Scan for the cell matching the given text and deliver its [x, y] coordinate at center. 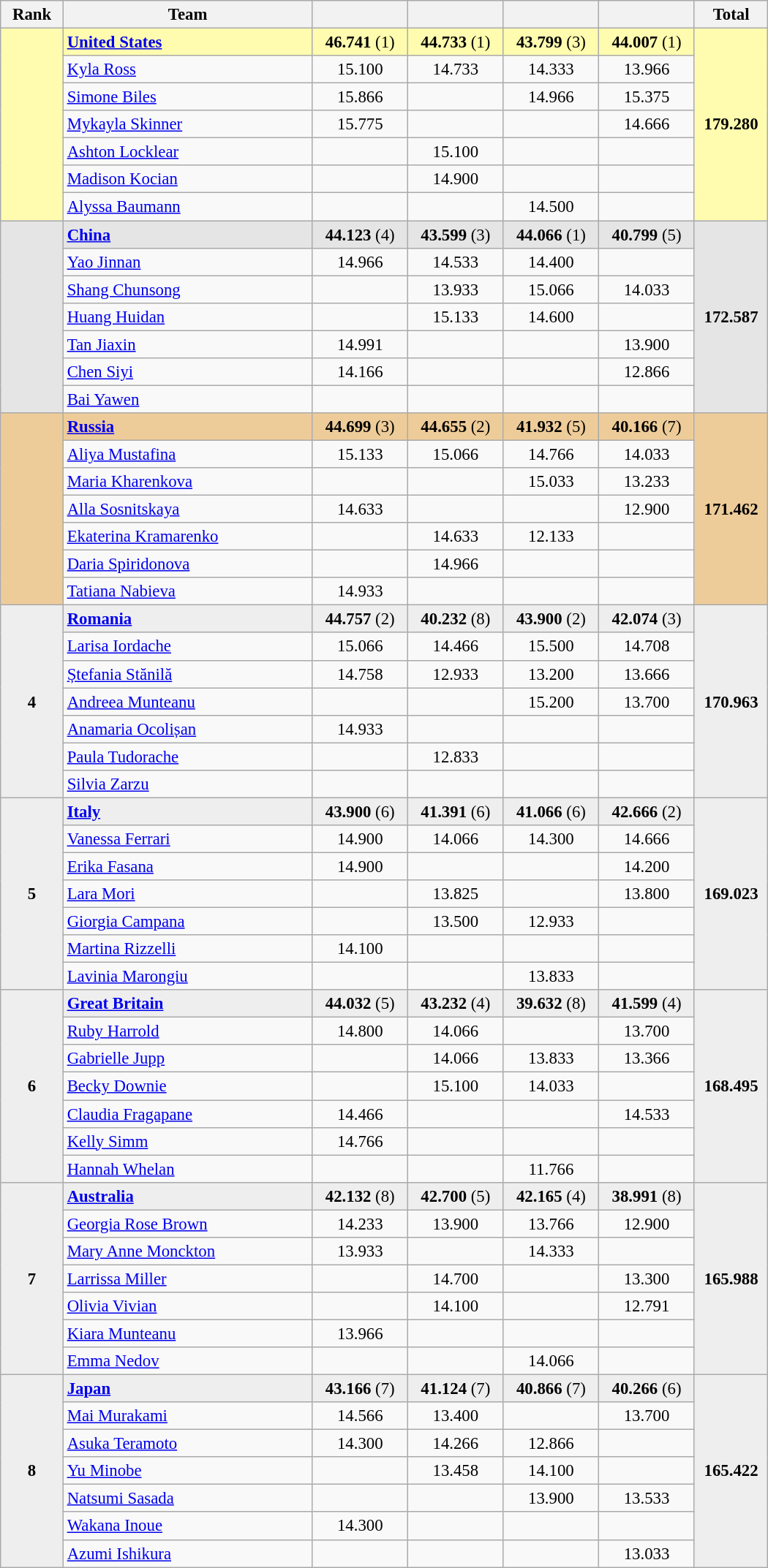
8 [32, 1471]
42.165 (4) [551, 1196]
169.023 [731, 893]
40.232 (8) [456, 619]
12.833 [456, 757]
43.232 (4) [456, 1004]
Yao Jinnan [187, 262]
Wakana Inoue [187, 1526]
13.366 [647, 1059]
168.495 [731, 1086]
Madison Kocian [187, 179]
Lara Mori [187, 894]
41.932 (5) [551, 427]
Australia [187, 1196]
Tatiana Nabieva [187, 591]
5 [32, 893]
Becky Downie [187, 1086]
Silvia Zarzu [187, 784]
Maria Kharenkova [187, 482]
15.033 [551, 482]
43.166 (7) [360, 1389]
13.766 [551, 1224]
Kyla Ross [187, 69]
Ekaterina Kramarenko [187, 537]
13.300 [647, 1279]
11.766 [551, 1169]
14.566 [360, 1416]
13.233 [647, 482]
Vanessa Ferrari [187, 839]
Martina Rizzelli [187, 949]
Ashton Locklear [187, 152]
Georgia Rose Brown [187, 1224]
Paula Tudorache [187, 757]
172.587 [731, 317]
46.741 (1) [360, 42]
165.988 [731, 1278]
179.280 [731, 124]
Hannah Whelan [187, 1169]
Kelly Simm [187, 1141]
Chen Siyi [187, 372]
40.166 (7) [647, 427]
43.799 (3) [551, 42]
13.800 [647, 894]
United States [187, 42]
Yu Minobe [187, 1471]
Ruby Harrold [187, 1031]
China [187, 235]
Aliya Mustafina [187, 454]
42.700 (5) [456, 1196]
40.866 (7) [551, 1389]
44.699 (3) [360, 427]
Alyssa Baumann [187, 207]
Mykayla Skinner [187, 124]
Andreea Munteanu [187, 702]
Azumi Ishikura [187, 1553]
15.866 [360, 97]
Huang Huidan [187, 317]
Olivia Vivian [187, 1306]
43.900 (6) [360, 811]
12.791 [647, 1306]
Alla Sosnitskaya [187, 510]
14.166 [360, 372]
Asuka Teramoto [187, 1444]
41.066 (6) [551, 811]
170.963 [731, 702]
6 [32, 1086]
Emma Nedov [187, 1361]
171.462 [731, 509]
Daria Spiridonova [187, 564]
15.500 [551, 647]
15.775 [360, 124]
15.375 [647, 97]
41.391 (6) [456, 811]
13.200 [551, 674]
39.632 (8) [551, 1004]
44.733 (1) [456, 42]
44.007 (1) [647, 42]
44.123 (4) [360, 235]
14.200 [647, 866]
14.991 [360, 344]
Kiara Munteanu [187, 1333]
38.991 (8) [647, 1196]
Anamaria Ocolișan [187, 729]
41.124 (7) [456, 1389]
14.500 [551, 207]
40.266 (6) [647, 1389]
42.132 (8) [360, 1196]
Great Britain [187, 1004]
44.757 (2) [360, 619]
42.074 (3) [647, 619]
14.758 [360, 674]
44.032 (5) [360, 1004]
43.900 (2) [551, 619]
Gabrielle Jupp [187, 1059]
Team [187, 15]
Romania [187, 619]
Erika Fasana [187, 866]
Larrissa Miller [187, 1279]
Total [731, 15]
Lavinia Marongiu [187, 977]
13.533 [647, 1499]
Bai Yawen [187, 399]
Shang Chunsong [187, 289]
42.666 (2) [647, 811]
7 [32, 1278]
14.266 [456, 1444]
4 [32, 702]
Mai Murakami [187, 1416]
13.825 [456, 894]
44.066 (1) [551, 235]
14.233 [360, 1224]
Simone Biles [187, 97]
13.033 [647, 1553]
13.458 [456, 1471]
14.700 [456, 1279]
13.400 [456, 1416]
Natsumi Sasada [187, 1499]
165.422 [731, 1471]
Italy [187, 811]
Mary Anne Monckton [187, 1251]
44.655 (2) [456, 427]
Tan Jiaxin [187, 344]
14.708 [647, 647]
14.733 [456, 69]
Giorgia Campana [187, 922]
14.800 [360, 1031]
Ștefania Stănilă [187, 674]
40.799 (5) [647, 235]
Japan [187, 1389]
Larisa Iordache [187, 647]
41.599 (4) [647, 1004]
Claudia Fragapane [187, 1114]
15.200 [551, 702]
Rank [32, 15]
43.599 (3) [456, 235]
13.500 [456, 922]
13.666 [647, 674]
14.600 [551, 317]
Russia [187, 427]
14.400 [551, 262]
12.133 [551, 537]
